Provide the (x, y) coordinate of the cell's center where the given text is located.  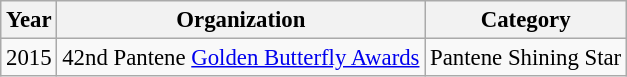
2015 (29, 58)
42nd Pantene Golden Butterfly Awards (241, 58)
Organization (241, 20)
Pantene Shining Star (526, 58)
Year (29, 20)
Category (526, 20)
